Identify which cell holds the provided text, then report its [X, Y] central coordinate. 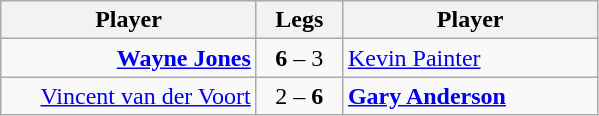
Kevin Painter [470, 58]
Wayne Jones [129, 58]
2 – 6 [299, 96]
Legs [299, 20]
Gary Anderson [470, 96]
6 – 3 [299, 58]
Vincent van der Voort [129, 96]
